Extract the [x, y] coordinate from the center of the cell holding the provided text.  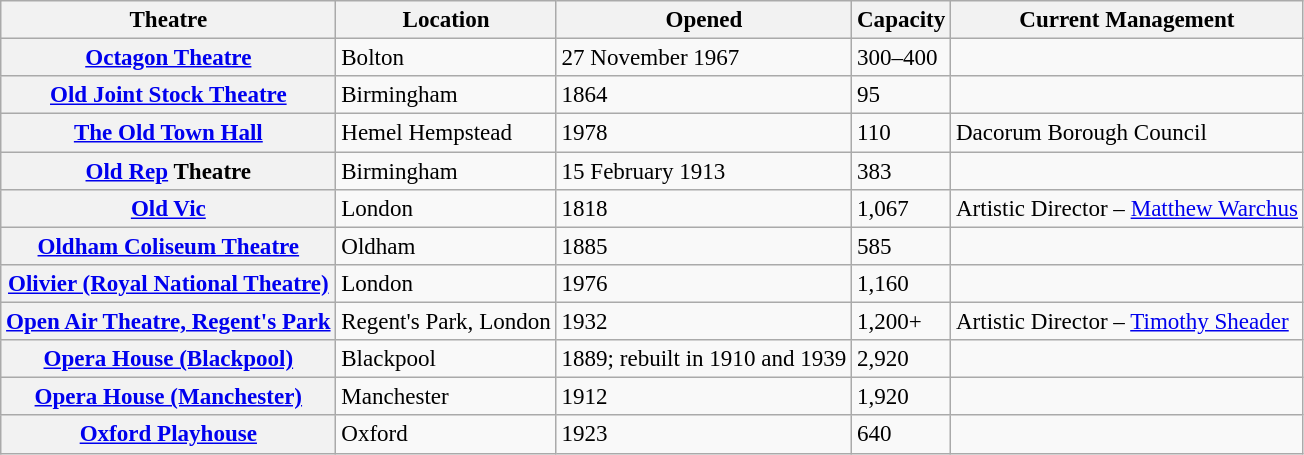
1885 [704, 246]
Oldham Coliseum Theatre [168, 246]
Blackpool [446, 359]
1818 [704, 209]
15 February 1913 [704, 171]
Manchester [446, 397]
Old Vic [168, 209]
Opened [704, 20]
110 [902, 133]
1923 [704, 435]
Regent's Park, London [446, 322]
Opera House (Blackpool) [168, 359]
Dacorum Borough Council [1128, 133]
Oxford [446, 435]
Olivier (Royal National Theatre) [168, 284]
Theatre [168, 20]
585 [902, 246]
Bolton [446, 58]
Oxford Playhouse [168, 435]
Artistic Director – Matthew Warchus [1128, 209]
Hemel Hempstead [446, 133]
1912 [704, 397]
1864 [704, 95]
27 November 1967 [704, 58]
1978 [704, 133]
383 [902, 171]
Capacity [902, 20]
95 [902, 95]
Artistic Director – Timothy Sheader [1128, 322]
1889; rebuilt in 1910 and 1939 [704, 359]
300–400 [902, 58]
Oldham [446, 246]
Old Rep Theatre [168, 171]
1,067 [902, 209]
1,160 [902, 284]
Current Management [1128, 20]
Octagon Theatre [168, 58]
Open Air Theatre, Regent's Park [168, 322]
1,200+ [902, 322]
Opera House (Manchester) [168, 397]
Location [446, 20]
1976 [704, 284]
The Old Town Hall [168, 133]
Old Joint Stock Theatre [168, 95]
1,920 [902, 397]
1932 [704, 322]
2,920 [902, 359]
640 [902, 435]
